Locate the cell with the specified text and output its [X, Y] center coordinate. 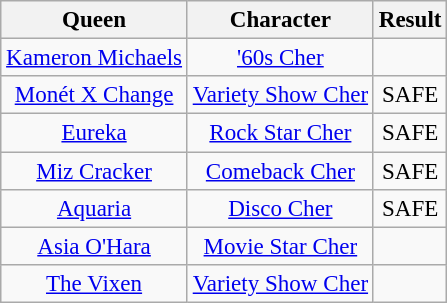
Monét X Change [94, 95]
Movie Star Cher [280, 246]
Miz Cracker [94, 171]
Comeback Cher [280, 171]
Queen [94, 20]
Asia O'Hara [94, 246]
Result [410, 20]
Rock Star Cher [280, 133]
The Vixen [94, 284]
'60s Cher [280, 58]
Eureka [94, 133]
Disco Cher [280, 209]
Aquaria [94, 209]
Character [280, 20]
Kameron Michaels [94, 58]
